Return the [X, Y] coordinate for the center point of the cell that contains the specified text.  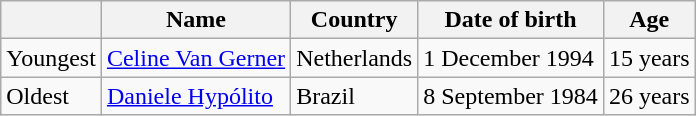
15 years [649, 58]
1 December 1994 [511, 58]
Celine Van Gerner [196, 58]
Country [354, 20]
Daniele Hypólito [196, 96]
Age [649, 20]
Date of birth [511, 20]
Netherlands [354, 58]
26 years [649, 96]
Oldest [52, 96]
Brazil [354, 96]
Youngest [52, 58]
8 September 1984 [511, 96]
Name [196, 20]
